Search for the cell housing the specified text and yield its [X, Y] center coordinate. 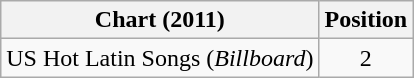
2 [366, 58]
Chart (2011) [160, 20]
US Hot Latin Songs (Billboard) [160, 58]
Position [366, 20]
